Provide the [x, y] coordinate of the cell's center where the given text is located.  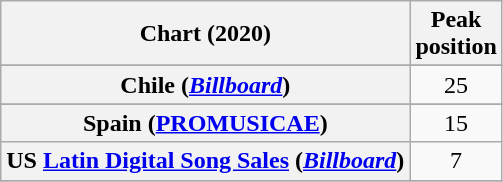
25 [456, 85]
Chart (2020) [206, 34]
Spain (PROMUSICAE) [206, 123]
15 [456, 123]
US Latin Digital Song Sales (Billboard) [206, 161]
Peakposition [456, 34]
7 [456, 161]
Chile (Billboard) [206, 85]
